Search for the cell housing the specified text and yield its (X, Y) center coordinate. 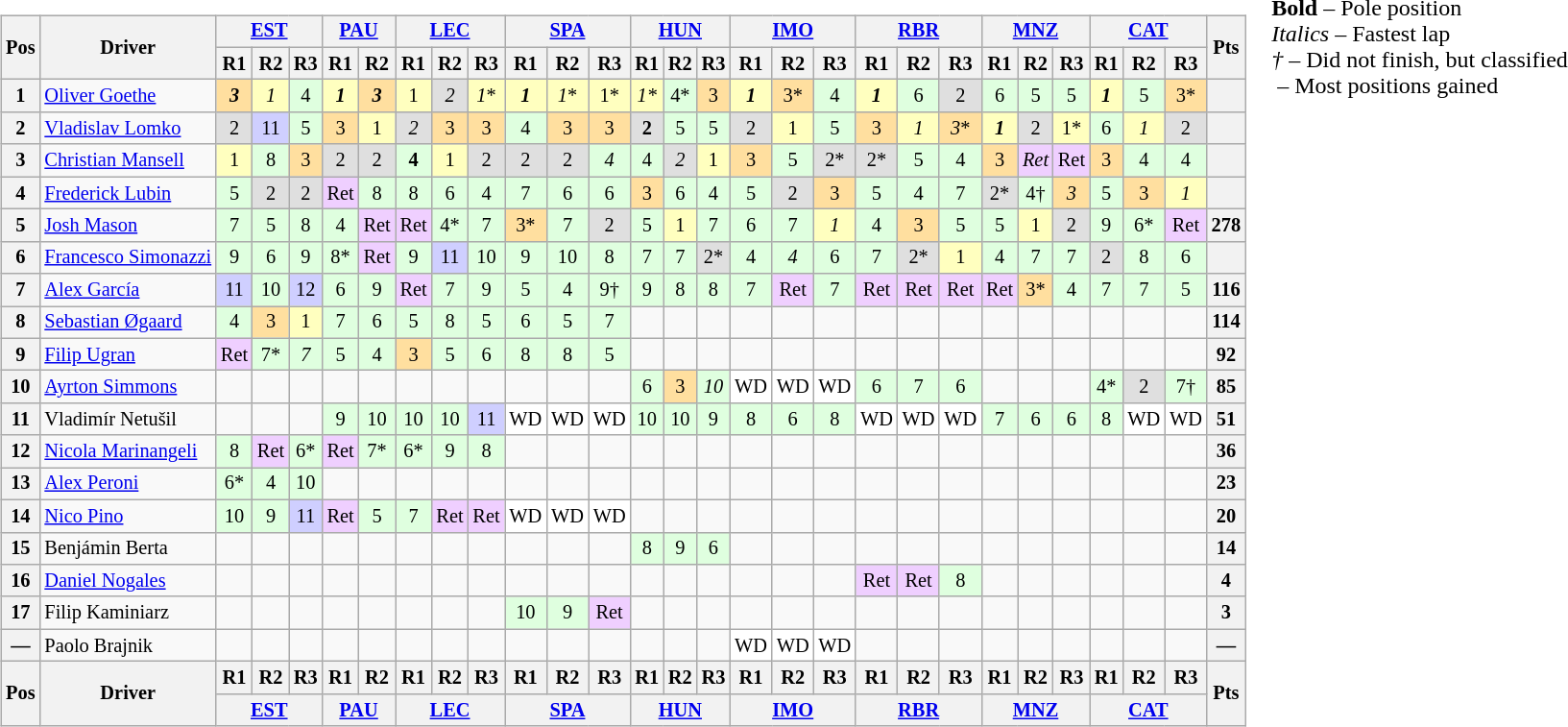
92 (1226, 354)
Filip Kaminiarz (127, 613)
Josh Mason (127, 226)
23 (1226, 484)
Frederick Lubin (127, 193)
Benjámin Berta (127, 548)
Alex Peroni (127, 484)
20 (1226, 516)
13 (20, 484)
Christian Mansell (127, 160)
Ayrton Simmons (127, 387)
114 (1226, 323)
36 (1226, 451)
85 (1226, 387)
9† (610, 290)
Oliver Goethe (127, 96)
Francesco Simonazzi (127, 257)
Paolo Brajnik (127, 645)
Nico Pino (127, 516)
116 (1226, 290)
Daniel Nogales (127, 581)
4† (1035, 193)
Nicola Marinangeli (127, 451)
16 (20, 581)
Filip Ugran (127, 354)
8* (341, 257)
Vladimír Netušil (127, 420)
51 (1226, 420)
7† (1186, 387)
17 (20, 613)
278 (1226, 226)
Vladislav Lomko (127, 129)
15 (20, 548)
Alex García (127, 290)
Sebastian Øgaard (127, 323)
